Identify which cell holds the provided text, then report its [x, y] central coordinate. 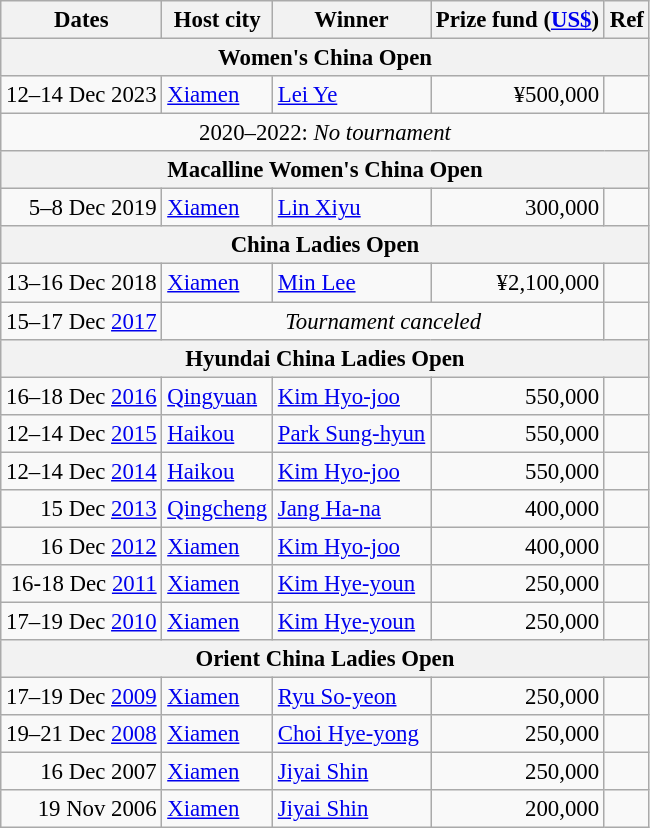
19–21 Dec 2008 [82, 734]
300,000 [518, 208]
Jang Ha-na [351, 509]
Ryu So-yeon [351, 697]
13–16 Dec 2018 [82, 283]
Min Lee [351, 283]
2020–2022: No tournament [325, 133]
15–17 Dec 2017 [82, 321]
¥500,000 [518, 95]
Macalline Women's China Open [325, 170]
¥2,100,000 [518, 283]
17–19 Dec 2010 [82, 621]
12–14 Dec 2023 [82, 95]
5–8 Dec 2019 [82, 208]
Women's China Open [325, 58]
12–14 Dec 2014 [82, 471]
16 Dec 2007 [82, 772]
Host city [218, 20]
15 Dec 2013 [82, 509]
19 Nov 2006 [82, 809]
16–18 Dec 2016 [82, 396]
Dates [82, 20]
Qingcheng [218, 509]
Tournament canceled [383, 321]
China Ladies Open [325, 245]
Qingyuan [218, 396]
Winner [351, 20]
16 Dec 2012 [82, 546]
Hyundai China Ladies Open [325, 358]
17–19 Dec 2009 [82, 697]
Orient China Ladies Open [325, 659]
Ref [626, 20]
Park Sung-hyun [351, 433]
200,000 [518, 809]
Prize fund (US$) [518, 20]
Choi Hye-yong [351, 734]
16-18 Dec 2011 [82, 584]
Lin Xiyu [351, 208]
12–14 Dec 2015 [82, 433]
Lei Ye [351, 95]
